From the cell containing the given text, extract its center point as (x, y) coordinate. 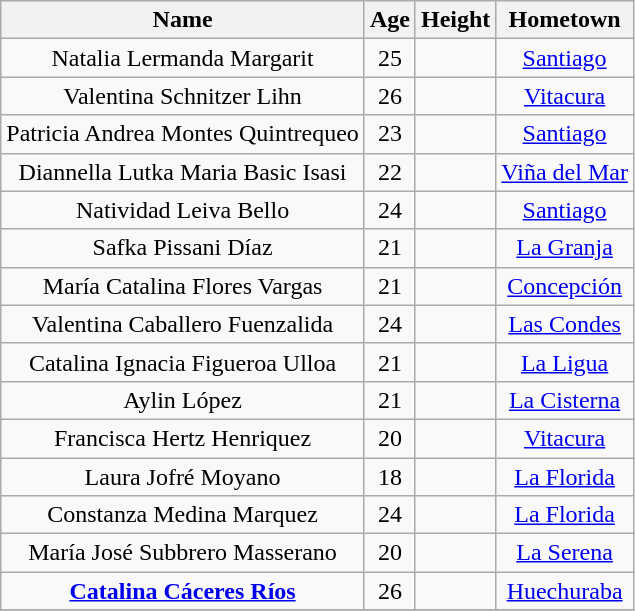
22 (390, 172)
Concepción (565, 286)
Safka Pissani Díaz (183, 248)
Huechuraba (565, 591)
Height (455, 20)
Name (183, 20)
Laura Jofré Moyano (183, 477)
25 (390, 58)
Catalina Ignacia Figueroa Ulloa (183, 362)
Natalia Lermanda Margarit (183, 58)
Viña del Mar (565, 172)
La Ligua (565, 362)
Aylin López (183, 400)
María Catalina Flores Vargas (183, 286)
Natividad Leiva Bello (183, 210)
María José Subbrero Masserano (183, 553)
Patricia Andrea Montes Quintrequeo (183, 134)
Las Condes (565, 324)
Catalina Cáceres Ríos (183, 591)
Constanza Medina Marquez (183, 515)
La Serena (565, 553)
Valentina Schnitzer Lihn (183, 96)
18 (390, 477)
Francisca Hertz Henriquez (183, 438)
Age (390, 20)
Diannella Lutka Maria Basic Isasi (183, 172)
La Cisterna (565, 400)
23 (390, 134)
Valentina Caballero Fuenzalida (183, 324)
La Granja (565, 248)
Hometown (565, 20)
